Locate the cell with the specified text and output its (x, y) center coordinate. 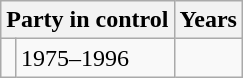
Years (208, 20)
Party in control (88, 20)
1975–1996 (94, 58)
